Provide the (X, Y) coordinate of the cell's center where the given text is located.  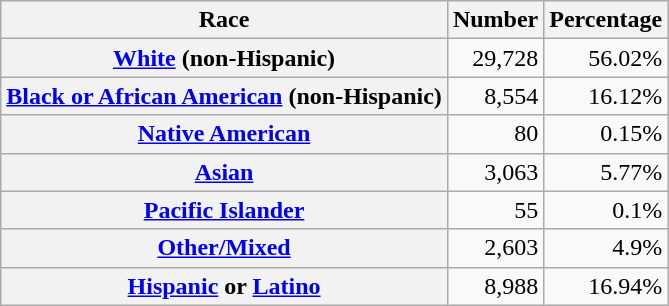
Number (495, 20)
29,728 (495, 58)
0.1% (606, 210)
8,554 (495, 96)
Race (224, 20)
16.12% (606, 96)
Percentage (606, 20)
White (non-Hispanic) (224, 58)
2,603 (495, 248)
8,988 (495, 286)
Pacific Islander (224, 210)
Black or African American (non-Hispanic) (224, 96)
0.15% (606, 134)
Hispanic or Latino (224, 286)
80 (495, 134)
Native American (224, 134)
Asian (224, 172)
55 (495, 210)
4.9% (606, 248)
56.02% (606, 58)
3,063 (495, 172)
Other/Mixed (224, 248)
16.94% (606, 286)
5.77% (606, 172)
